Determine the [X, Y] coordinate at the center of the cell enclosing the given text.  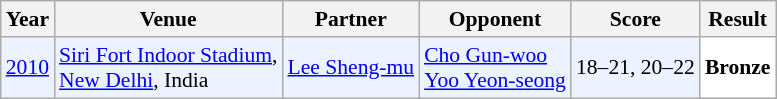
Partner [350, 19]
2010 [28, 68]
18–21, 20–22 [636, 68]
Bronze [738, 68]
Lee Sheng-mu [350, 68]
Score [636, 19]
Result [738, 19]
Venue [168, 19]
Cho Gun-woo Yoo Yeon-seong [495, 68]
Opponent [495, 19]
Year [28, 19]
Siri Fort Indoor Stadium,New Delhi, India [168, 68]
